Identify which cell holds the provided text, then report its [X, Y] central coordinate. 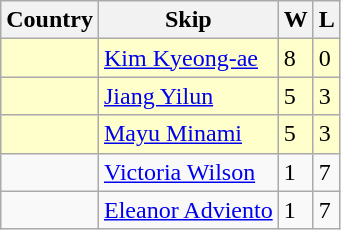
Mayu Minami [188, 134]
Victoria Wilson [188, 172]
Jiang Yilun [188, 96]
Kim Kyeong-ae [188, 58]
L [326, 20]
W [296, 20]
Country [50, 20]
Skip [188, 20]
0 [326, 58]
Eleanor Adviento [188, 210]
8 [296, 58]
